Return [x, y] of the center of cell containing provided text 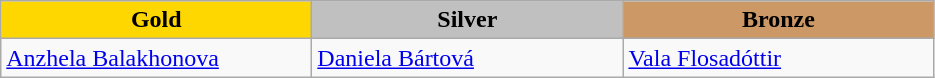
Anzhela Balakhonova [156, 58]
Silver [468, 20]
Daniela Bártová [468, 58]
Bronze [778, 20]
Vala Flosadóttir [778, 58]
Gold [156, 20]
